Pinpoint the cell where the given text exists, returning its (x, y) midpoint coordinate. 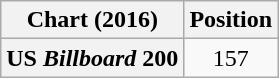
Position (231, 20)
Chart (2016) (92, 20)
US Billboard 200 (92, 58)
157 (231, 58)
